From the cell containing the given text, extract its center point as (x, y) coordinate. 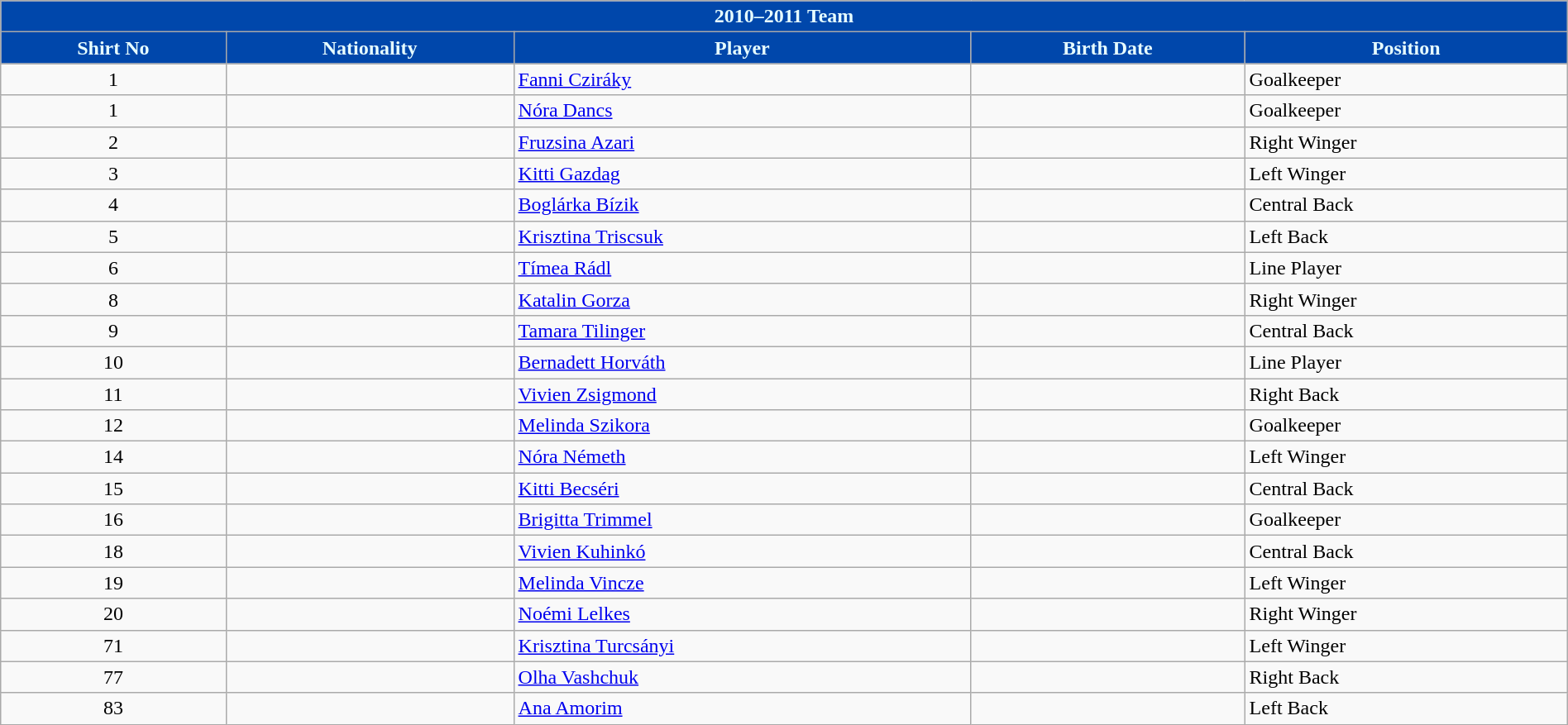
Tímea Rádl (743, 268)
4 (113, 205)
19 (113, 583)
71 (113, 646)
Krisztina Triscsuk (743, 236)
Nóra Dancs (743, 111)
Shirt No (113, 48)
Position (1406, 48)
2010–2011 Team (784, 17)
Kitti Gazdag (743, 174)
14 (113, 457)
20 (113, 614)
Melinda Vincze (743, 583)
Noémi Lelkes (743, 614)
2 (113, 142)
Melinda Szikora (743, 426)
Katalin Gorza (743, 299)
Fanni Cziráky (743, 79)
Player (743, 48)
18 (113, 551)
Tamara Tilinger (743, 331)
16 (113, 520)
83 (113, 708)
11 (113, 394)
8 (113, 299)
Fruzsina Azari (743, 142)
12 (113, 426)
Birth Date (1108, 48)
10 (113, 362)
9 (113, 331)
Nationality (370, 48)
6 (113, 268)
Vivien Zsigmond (743, 394)
Olha Vashchuk (743, 677)
Brigitta Trimmel (743, 520)
Kitti Becséri (743, 489)
Boglárka Bízik (743, 205)
Nóra Németh (743, 457)
Bernadett Horváth (743, 362)
Krisztina Turcsányi (743, 646)
5 (113, 236)
15 (113, 489)
77 (113, 677)
3 (113, 174)
Ana Amorim (743, 708)
Vivien Kuhinkó (743, 551)
